Extract the (X, Y) coordinate from the center of the cell holding the provided text.  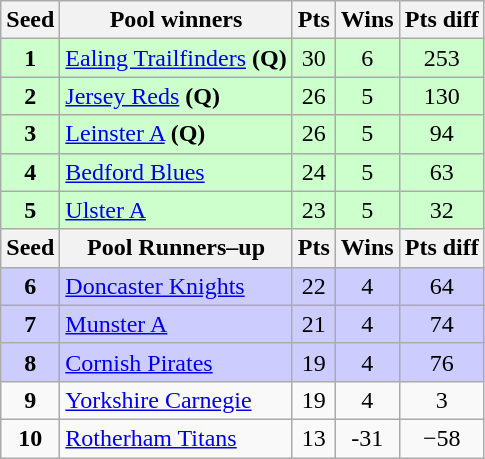
94 (442, 134)
74 (442, 324)
Pool winners (176, 20)
13 (314, 438)
Munster A (176, 324)
−58 (442, 438)
23 (314, 210)
21 (314, 324)
Bedford Blues (176, 172)
30 (314, 58)
7 (30, 324)
1 (30, 58)
63 (442, 172)
Rotherham Titans (176, 438)
Ealing Trailfinders (Q) (176, 58)
9 (30, 400)
32 (442, 210)
Yorkshire Carnegie (176, 400)
Leinster A (Q) (176, 134)
24 (314, 172)
-31 (367, 438)
130 (442, 96)
10 (30, 438)
253 (442, 58)
76 (442, 362)
2 (30, 96)
64 (442, 286)
Ulster A (176, 210)
8 (30, 362)
Doncaster Knights (176, 286)
Pool Runners–up (176, 248)
Jersey Reds (Q) (176, 96)
Cornish Pirates (176, 362)
22 (314, 286)
